Detect which cell encompasses the target text, then output its [X, Y] center coordinate. 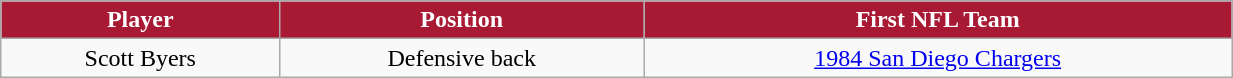
Scott Byers [140, 58]
Defensive back [462, 58]
Player [140, 20]
1984 San Diego Chargers [938, 58]
First NFL Team [938, 20]
Position [462, 20]
